Provide the (x, y) coordinate of the cell's center where the given text is located.  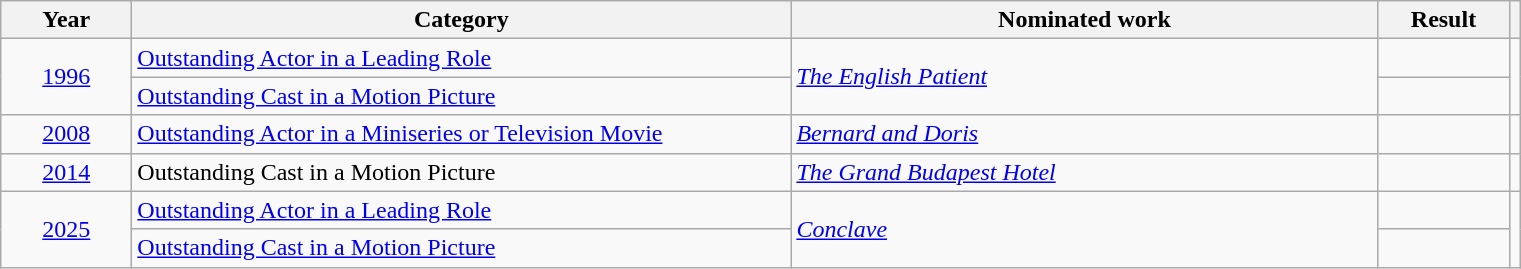
Conclave (1084, 229)
2008 (66, 134)
Bernard and Doris (1084, 134)
Year (66, 20)
1996 (66, 77)
2014 (66, 172)
The Grand Budapest Hotel (1084, 172)
Category (462, 20)
Outstanding Actor in a Miniseries or Television Movie (462, 134)
Nominated work (1084, 20)
2025 (66, 229)
The English Patient (1084, 77)
Result (1444, 20)
